Capture the cell that displays the provided text and extract its [x, y] central coordinate. 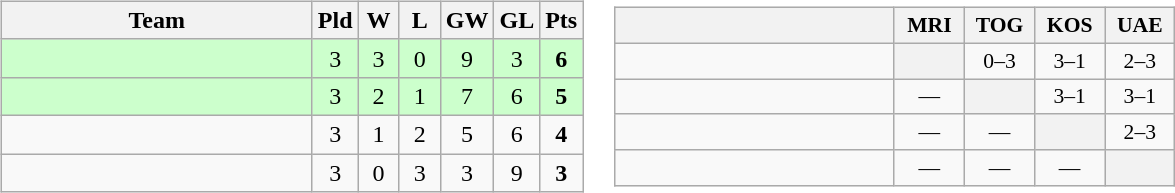
MRI [929, 25]
GW [467, 20]
W [378, 20]
0–3 [999, 61]
L [420, 20]
4 [562, 134]
Pts [562, 20]
KOS [1070, 25]
Pld [335, 20]
TOG [999, 25]
7 [467, 96]
Team [156, 20]
GL [517, 20]
UAE [1140, 25]
